For the text-containing cell, return its midpoint in (X, Y) coordinate format. 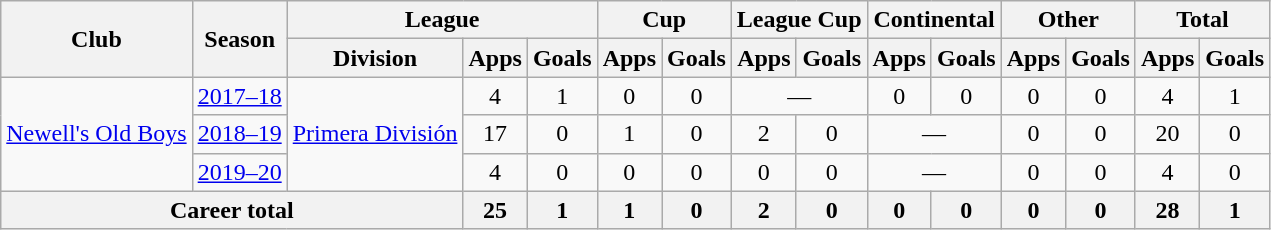
Cup (664, 20)
Continental (934, 20)
2017–18 (240, 96)
Club (96, 39)
Season (240, 39)
2018–19 (240, 134)
20 (1167, 134)
Career total (232, 210)
25 (495, 210)
Newell's Old Boys (96, 134)
League Cup (799, 20)
2019–20 (240, 172)
League (442, 20)
17 (495, 134)
Division (375, 58)
28 (1167, 210)
Primera División (375, 134)
Other (1068, 20)
Total (1202, 20)
